Find where the given text appears and provide that cell's center as (x, y) coordinate. 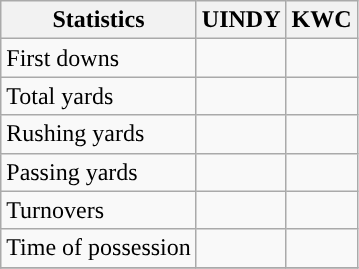
Rushing yards (99, 134)
Statistics (99, 20)
Passing yards (99, 172)
UINDY (241, 20)
First downs (99, 58)
Total yards (99, 96)
Time of possession (99, 248)
KWC (322, 20)
Turnovers (99, 210)
